From the cell containing the given text, extract its center point as (x, y) coordinate. 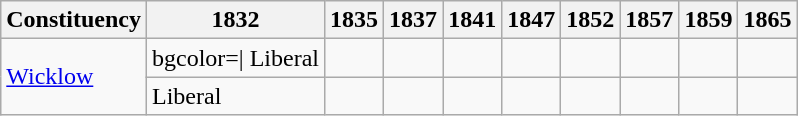
1865 (768, 20)
1837 (414, 20)
1832 (235, 20)
1847 (532, 20)
1852 (590, 20)
1857 (650, 20)
Wicklow (74, 77)
Constituency (74, 20)
1859 (708, 20)
1841 (472, 20)
bgcolor=| Liberal (235, 58)
Liberal (235, 96)
1835 (354, 20)
